Determine the [x, y] coordinate at the center of the cell enclosing the given text.  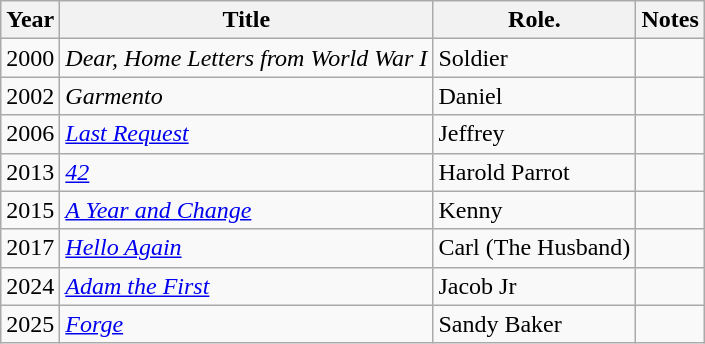
Title [246, 20]
Jeffrey [534, 134]
Forge [246, 324]
Notes [670, 20]
Hello Again [246, 248]
2013 [30, 172]
Last Request [246, 134]
42 [246, 172]
Soldier [534, 58]
Garmento [246, 96]
2006 [30, 134]
A Year and Change [246, 210]
2025 [30, 324]
Adam the First [246, 286]
Carl (The Husband) [534, 248]
Harold Parrot [534, 172]
Kenny [534, 210]
2000 [30, 58]
2024 [30, 286]
2015 [30, 210]
Jacob Jr [534, 286]
Daniel [534, 96]
Dear, Home Letters from World War I [246, 58]
Year [30, 20]
Sandy Baker [534, 324]
Role. [534, 20]
2002 [30, 96]
2017 [30, 248]
